Return the [x, y] coordinate for the center point of the cell that contains the specified text.  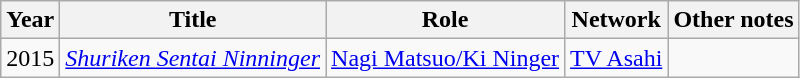
2015 [30, 58]
Title [193, 20]
Nagi Matsuo/Ki Ninger [446, 58]
Year [30, 20]
Role [446, 20]
Network [616, 20]
TV Asahi [616, 58]
Shuriken Sentai Ninninger [193, 58]
Other notes [734, 20]
